Scan for the cell matching the given text and deliver its (x, y) coordinate at center. 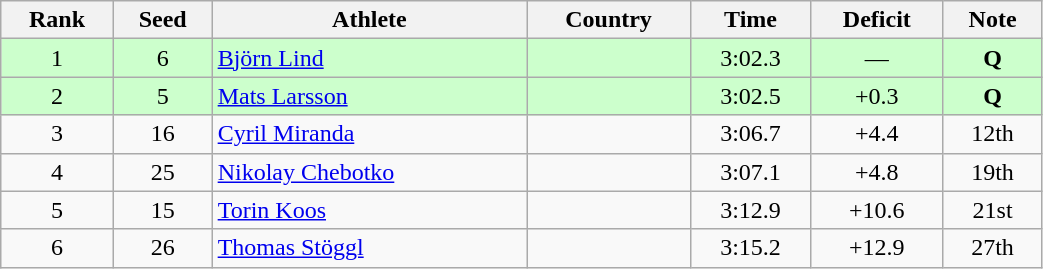
— (877, 58)
16 (162, 134)
Mats Larsson (370, 96)
+4.8 (877, 172)
Athlete (370, 20)
Seed (162, 20)
3:07.1 (750, 172)
+4.4 (877, 134)
3:15.2 (750, 248)
Note (992, 20)
Nikolay Chebotko (370, 172)
Rank (57, 20)
Björn Lind (370, 58)
3:12.9 (750, 210)
19th (992, 172)
27th (992, 248)
15 (162, 210)
2 (57, 96)
Time (750, 20)
Cyril Miranda (370, 134)
25 (162, 172)
1 (57, 58)
21st (992, 210)
Country (609, 20)
+12.9 (877, 248)
Deficit (877, 20)
3:06.7 (750, 134)
3:02.3 (750, 58)
12th (992, 134)
+0.3 (877, 96)
26 (162, 248)
Thomas Stöggl (370, 248)
+10.6 (877, 210)
Torin Koos (370, 210)
3:02.5 (750, 96)
3 (57, 134)
4 (57, 172)
